Output the (x, y) coordinate of the center of the cell containing the given text.  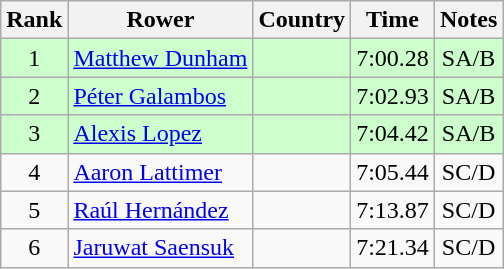
5 (34, 210)
3 (34, 134)
7:05.44 (393, 172)
6 (34, 248)
Raúl Hernández (160, 210)
4 (34, 172)
7:13.87 (393, 210)
Matthew Dunham (160, 58)
2 (34, 96)
Jaruwat Saensuk (160, 248)
Aaron Lattimer (160, 172)
Alexis Lopez (160, 134)
Péter Galambos (160, 96)
1 (34, 58)
Notes (468, 20)
7:21.34 (393, 248)
7:00.28 (393, 58)
7:04.42 (393, 134)
7:02.93 (393, 96)
Rower (160, 20)
Country (302, 20)
Time (393, 20)
Rank (34, 20)
